Detect which cell encompasses the target text, then output its (X, Y) center coordinate. 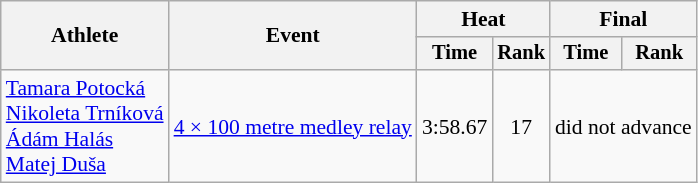
4 × 100 metre medley relay (293, 126)
17 (521, 126)
did not advance (624, 126)
Event (293, 36)
Athlete (85, 36)
Final (624, 19)
3:58.67 (454, 126)
Heat (484, 19)
Tamara PotockáNikoleta Trníková Ádám HalásMatej Duša (85, 126)
